Find where the given text appears and provide that cell's center as (x, y) coordinate. 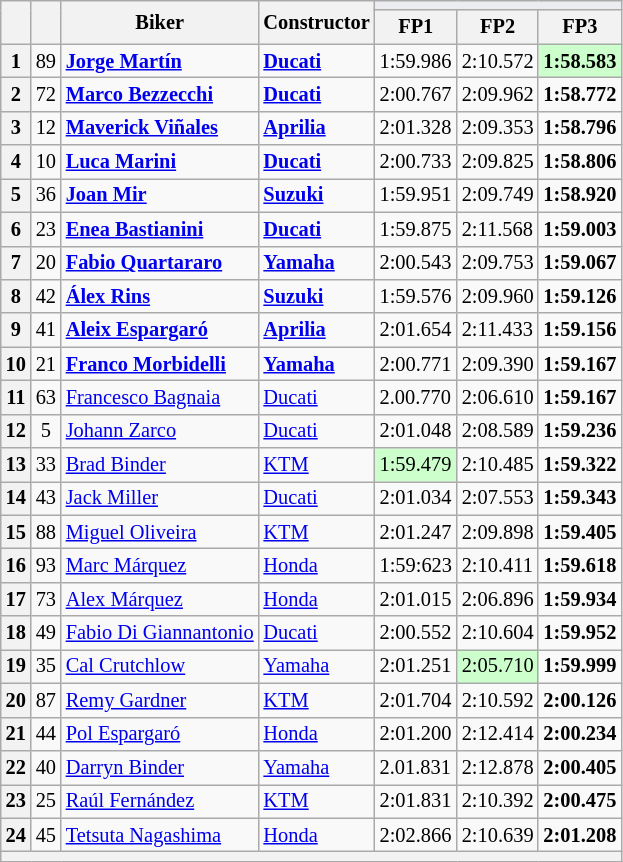
2:00.405 (580, 767)
Jack Miller (160, 498)
11 (16, 397)
2:09.898 (498, 532)
Darryn Binder (160, 767)
15 (16, 532)
22 (16, 767)
1:59.618 (580, 565)
18 (16, 633)
1:59.875 (416, 229)
2:01.048 (416, 431)
44 (46, 734)
Franco Morbidelli (160, 364)
Fabio Di Giannantonio (160, 633)
2:12.878 (498, 767)
24 (16, 835)
88 (46, 532)
6 (16, 229)
1:59:623 (416, 565)
2:10.639 (498, 835)
2:02.866 (416, 835)
Pol Espargaró (160, 734)
2 (16, 94)
1:59.952 (580, 633)
2.01.831 (416, 767)
2:00.771 (416, 364)
1:59.934 (580, 599)
72 (46, 94)
2:07.553 (498, 498)
2:00.543 (416, 263)
2:09.353 (498, 128)
Enea Bastianini (160, 229)
63 (46, 397)
42 (46, 296)
FP3 (580, 27)
Álex Rins (160, 296)
2:10.604 (498, 633)
Alex Márquez (160, 599)
Marc Márquez (160, 565)
FP2 (498, 27)
2:10.411 (498, 565)
Luca Marini (160, 162)
1 (16, 61)
2:01.251 (416, 666)
Biker (160, 22)
4 (16, 162)
14 (16, 498)
2:12.414 (498, 734)
Fabio Quartararo (160, 263)
35 (46, 666)
2:01.208 (580, 835)
36 (46, 195)
1:59.126 (580, 296)
1:59.322 (580, 465)
Constructor (317, 22)
73 (46, 599)
2:01.654 (416, 330)
2:00.234 (580, 734)
2.00.770 (416, 397)
2:09.825 (498, 162)
Joan Mir (160, 195)
2:01.328 (416, 128)
Tetsuta Nagashima (160, 835)
2:00.126 (580, 700)
93 (46, 565)
40 (46, 767)
8 (16, 296)
Remy Gardner (160, 700)
Cal Crutchlow (160, 666)
2:00.552 (416, 633)
43 (46, 498)
89 (46, 61)
2:00.767 (416, 94)
1:59.999 (580, 666)
2:09.390 (498, 364)
FP1 (416, 27)
3 (16, 128)
45 (46, 835)
2:11.568 (498, 229)
2:10.572 (498, 61)
1:59.156 (580, 330)
2:01.704 (416, 700)
13 (16, 465)
9 (16, 330)
2:05.710 (498, 666)
Francesco Bagnaia (160, 397)
1:59.951 (416, 195)
33 (46, 465)
1:59.343 (580, 498)
Marco Bezzecchi (160, 94)
Raúl Fernández (160, 801)
41 (46, 330)
2:01.015 (416, 599)
Maverick Viñales (160, 128)
1:58.920 (580, 195)
2:08.589 (498, 431)
2:10.592 (498, 700)
2:00.475 (580, 801)
2:10.485 (498, 465)
2:10.392 (498, 801)
1:59.003 (580, 229)
1:59.067 (580, 263)
1:59.479 (416, 465)
2:06.610 (498, 397)
1:59.236 (580, 431)
2:01.034 (416, 498)
17 (16, 599)
2:09.753 (498, 263)
87 (46, 700)
2:09.960 (498, 296)
1:59.405 (580, 532)
1:58.796 (580, 128)
1:58.806 (580, 162)
49 (46, 633)
2:11.433 (498, 330)
Miguel Oliveira (160, 532)
Brad Binder (160, 465)
Jorge Martín (160, 61)
2:09.749 (498, 195)
Aleix Espargaró (160, 330)
1:58.772 (580, 94)
Johann Zarco (160, 431)
16 (16, 565)
2:00.733 (416, 162)
19 (16, 666)
1:59.986 (416, 61)
25 (46, 801)
2:09.962 (498, 94)
2:01.247 (416, 532)
2:01.200 (416, 734)
2:06.896 (498, 599)
1:59.576 (416, 296)
2:01.831 (416, 801)
7 (16, 263)
1:58.583 (580, 61)
